Search for the cell housing the specified text and yield its (X, Y) center coordinate. 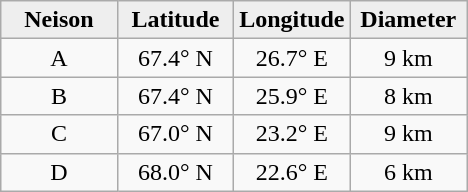
Diameter (408, 20)
Latitude (175, 20)
6 km (408, 172)
68.0° N (175, 172)
26.7° E (292, 58)
23.2° E (292, 134)
25.9° E (292, 96)
A (59, 58)
D (59, 172)
Longitude (292, 20)
C (59, 134)
67.0° N (175, 134)
B (59, 96)
8 km (408, 96)
22.6° E (292, 172)
Neison (59, 20)
